For the text-containing cell, return its midpoint in [x, y] coordinate format. 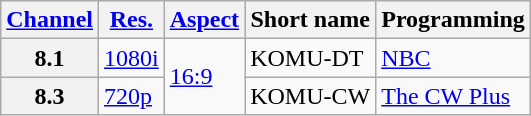
KOMU-DT [310, 58]
Res. [132, 20]
8.3 [50, 96]
16:9 [204, 77]
1080i [132, 58]
NBC [454, 58]
The CW Plus [454, 96]
KOMU-CW [310, 96]
Channel [50, 20]
Short name [310, 20]
720p [132, 96]
Programming [454, 20]
8.1 [50, 58]
Aspect [204, 20]
